From the cell containing the given text, extract its center point as [x, y] coordinate. 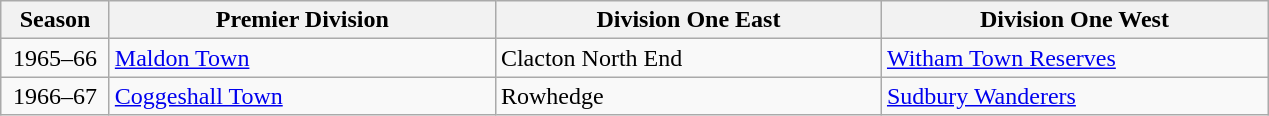
Premier Division [302, 20]
Division One West [1074, 20]
1966–67 [56, 96]
Witham Town Reserves [1074, 58]
Maldon Town [302, 58]
Division One East [688, 20]
1965–66 [56, 58]
Season [56, 20]
Coggeshall Town [302, 96]
Clacton North End [688, 58]
Sudbury Wanderers [1074, 96]
Rowhedge [688, 96]
